Return the (x, y) coordinate for the center point of the cell that contains the specified text.  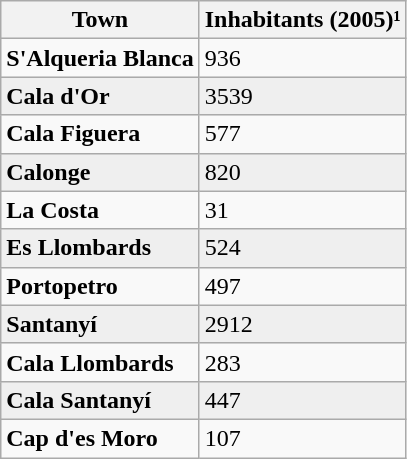
Portopetro (100, 286)
Cala Figuera (100, 134)
S'Alqueria Blanca (100, 58)
Cala Llombards (100, 362)
820 (302, 172)
283 (302, 362)
31 (302, 210)
Inhabitants (2005)¹ (302, 20)
936 (302, 58)
Cap d'es Moro (100, 438)
Santanyí (100, 324)
Cala d'Or (100, 96)
447 (302, 400)
Cala Santanyí (100, 400)
497 (302, 286)
Calonge (100, 172)
577 (302, 134)
La Costa (100, 210)
Town (100, 20)
3539 (302, 96)
524 (302, 248)
2912 (302, 324)
Es Llombards (100, 248)
107 (302, 438)
